Scan for the cell matching the given text and deliver its (X, Y) coordinate at center. 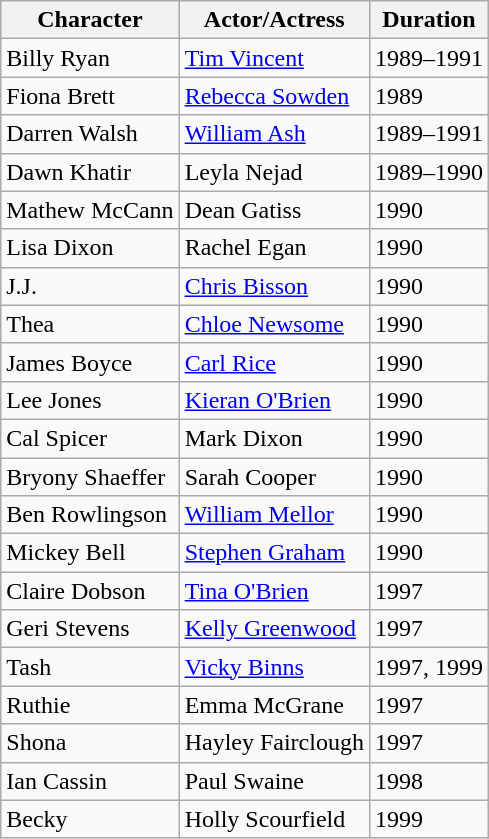
Carl Rice (274, 362)
1989–1990 (428, 172)
Paul Swaine (274, 781)
Hayley Fairclough (274, 743)
Sarah Cooper (274, 477)
Kelly Greenwood (274, 629)
Tim Vincent (274, 58)
Bryony Shaeffer (90, 477)
Thea (90, 324)
Rebecca Sowden (274, 96)
1998 (428, 781)
Stephen Graham (274, 553)
Dean Gatiss (274, 210)
Claire Dobson (90, 591)
1989 (428, 96)
Tina O'Brien (274, 591)
Emma McGrane (274, 705)
Ian Cassin (90, 781)
Ben Rowlingson (90, 515)
Fiona Brett (90, 96)
James Boyce (90, 362)
Lee Jones (90, 400)
J.J. (90, 286)
Dawn Khatir (90, 172)
Shona (90, 743)
1997, 1999 (428, 667)
Geri Stevens (90, 629)
Cal Spicer (90, 438)
Vicky Binns (274, 667)
1999 (428, 819)
Billy Ryan (90, 58)
Mickey Bell (90, 553)
Mark Dixon (274, 438)
Rachel Egan (274, 248)
Darren Walsh (90, 134)
Character (90, 20)
William Mellor (274, 515)
Chris Bisson (274, 286)
Duration (428, 20)
Tash (90, 667)
Holly Scourfield (274, 819)
Chloe Newsome (274, 324)
Becky (90, 819)
Mathew McCann (90, 210)
Leyla Nejad (274, 172)
Kieran O'Brien (274, 400)
Actor/Actress (274, 20)
Lisa Dixon (90, 248)
William Ash (274, 134)
Ruthie (90, 705)
